Search for the cell housing the specified text and yield its [x, y] center coordinate. 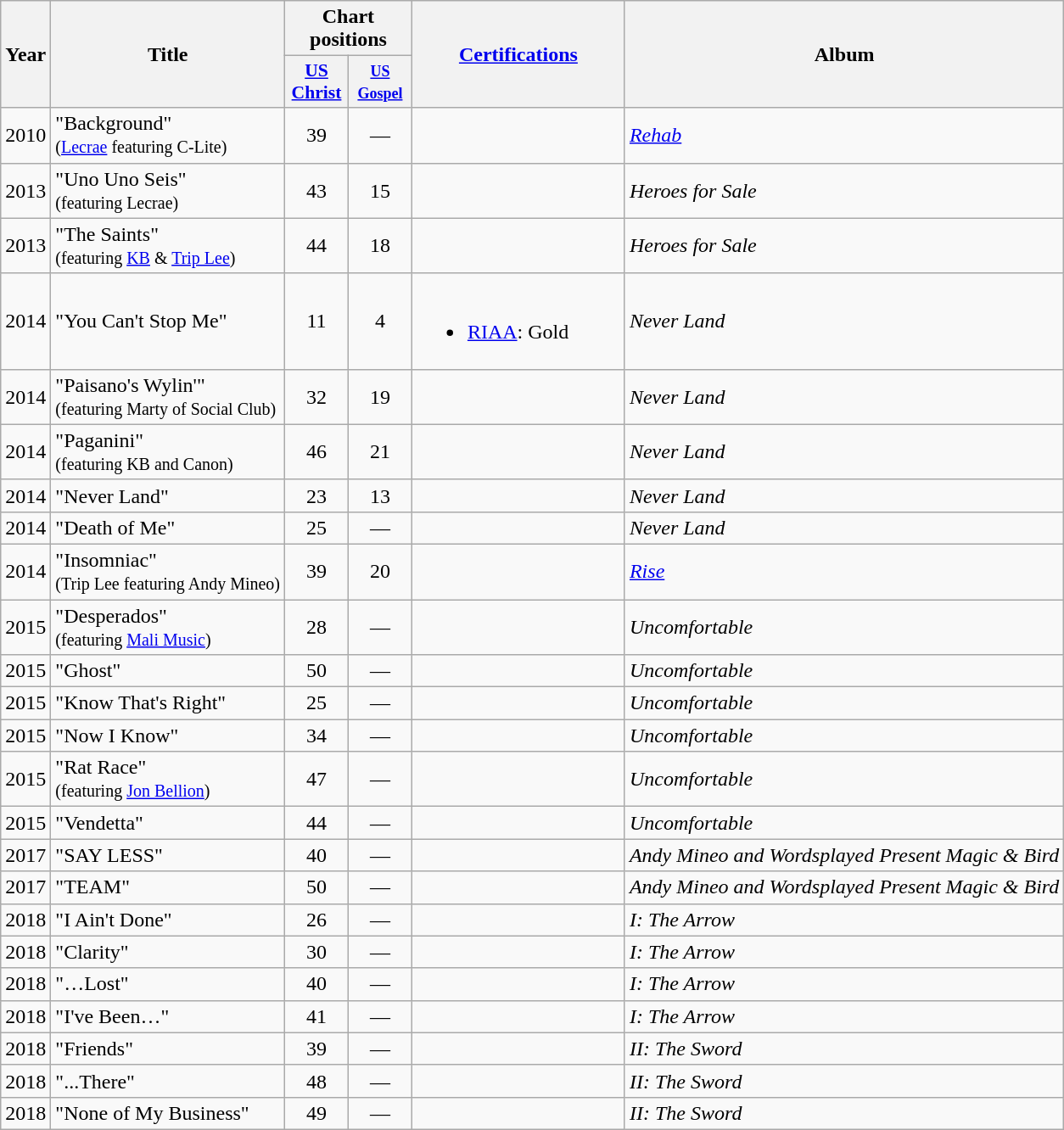
"...There" [168, 1081]
32 [317, 397]
"I Ain't Done" [168, 920]
49 [317, 1113]
"Death of Me" [168, 528]
USChrist [317, 81]
"Clarity" [168, 952]
"You Can't Stop Me" [168, 321]
11 [317, 321]
21 [380, 451]
"Now I Know" [168, 736]
"Know That's Right" [168, 703]
26 [317, 920]
4 [380, 321]
Chart positions [349, 29]
2010 [25, 136]
"TEAM" [168, 887]
"Rat Race" (featuring Jon Bellion) [168, 779]
41 [317, 1016]
30 [317, 952]
"Vendetta" [168, 823]
"Paisano's Wylin'" (featuring Marty of Social Club) [168, 397]
RIAA: Gold [518, 321]
19 [380, 397]
"Paganini" (featuring KB and Canon) [168, 451]
34 [317, 736]
"…Lost" [168, 984]
"Friends" [168, 1049]
47 [317, 779]
23 [317, 495]
Rehab [843, 136]
Year [25, 54]
Album [843, 54]
"Uno Uno Seis" (featuring Lecrae) [168, 190]
"Insomniac" (Trip Lee featuring Andy Mineo) [168, 572]
Certifications [518, 54]
"SAY LESS" [168, 855]
43 [317, 190]
"Never Land" [168, 495]
Title [168, 54]
18 [380, 246]
46 [317, 451]
"I've Been…" [168, 1016]
13 [380, 495]
15 [380, 190]
Rise [843, 572]
"Desperados" (featuring Mali Music) [168, 626]
"None of My Business" [168, 1113]
"Ghost" [168, 671]
20 [380, 572]
28 [317, 626]
"The Saints" (featuring KB & Trip Lee) [168, 246]
48 [317, 1081]
"Background" (Lecrae featuring C-Lite) [168, 136]
US Gospel [380, 81]
